Return the [x, y] coordinate for the center point of the cell that contains the specified text.  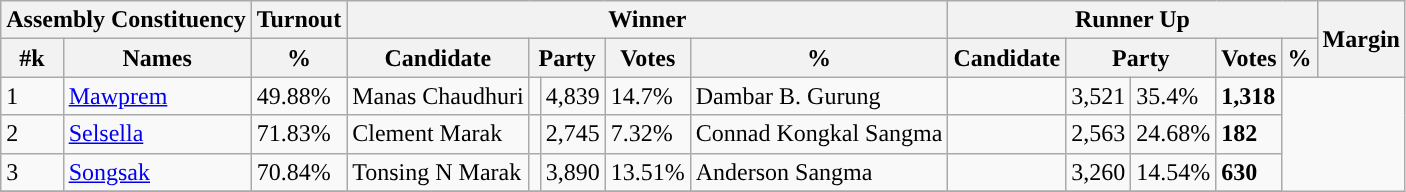
Names [157, 58]
24.68% [1174, 134]
Selsella [157, 134]
2,563 [1098, 134]
1 [32, 96]
Assembly Constituency [126, 20]
Manas Chaudhuri [438, 96]
Mawprem [157, 96]
#k [32, 58]
3,890 [572, 172]
Anderson Sangma [819, 172]
630 [1249, 172]
71.83% [299, 134]
13.51% [648, 172]
Clement Marak [438, 134]
14.7% [648, 96]
2 [32, 134]
49.88% [299, 96]
Runner Up [1132, 20]
Turnout [299, 20]
70.84% [299, 172]
3,521 [1098, 96]
3,260 [1098, 172]
Dambar B. Gurung [819, 96]
35.4% [1174, 96]
182 [1249, 134]
Margin [1361, 39]
4,839 [572, 96]
2,745 [572, 134]
Songsak [157, 172]
1,318 [1249, 96]
3 [32, 172]
7.32% [648, 134]
14.54% [1174, 172]
Winner [648, 20]
Tonsing N Marak [438, 172]
Connad Kongkal Sangma [819, 134]
